Provide the [X, Y] coordinate of the cell's center where the given text is located.  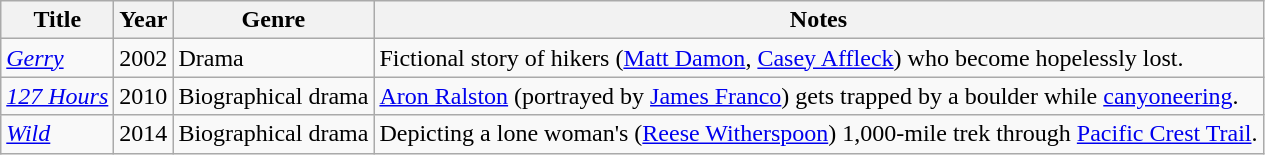
Drama [274, 58]
2010 [144, 96]
Year [144, 20]
Depicting a lone woman's (Reese Witherspoon) 1,000-mile trek through Pacific Crest Trail. [818, 134]
127 Hours [58, 96]
Aron Ralston (portrayed by James Franco) gets trapped by a boulder while canyoneering. [818, 96]
Title [58, 20]
Wild [58, 134]
2014 [144, 134]
Gerry [58, 58]
Genre [274, 20]
Fictional story of hikers (Matt Damon, Casey Affleck) who become hopelessly lost. [818, 58]
Notes [818, 20]
2002 [144, 58]
